Scan for the cell matching the given text and deliver its [x, y] coordinate at center. 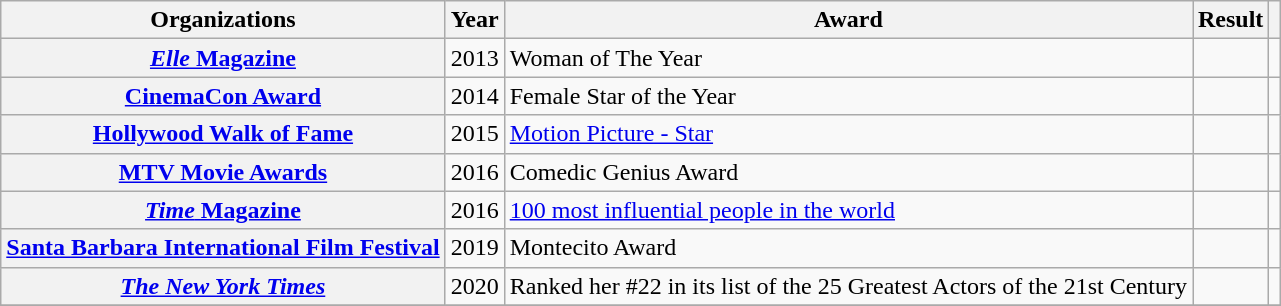
Organizations [223, 20]
Award [848, 20]
Woman of The Year [848, 58]
Elle Magazine [223, 58]
The New York Times [223, 286]
2020 [474, 286]
100 most influential people in the world [848, 210]
Montecito Award [848, 248]
2019 [474, 248]
Comedic Genius Award [848, 172]
Female Star of the Year [848, 96]
Santa Barbara International Film Festival [223, 248]
Time Magazine [223, 210]
Year [474, 20]
2013 [474, 58]
2014 [474, 96]
Hollywood Walk of Fame [223, 134]
2015 [474, 134]
MTV Movie Awards [223, 172]
Motion Picture - Star [848, 134]
Ranked her #22 in its list of the 25 Greatest Actors of the 21st Century [848, 286]
CinemaCon Award [223, 96]
Result [1230, 20]
